Locate the cell with the specified text and output its (x, y) center coordinate. 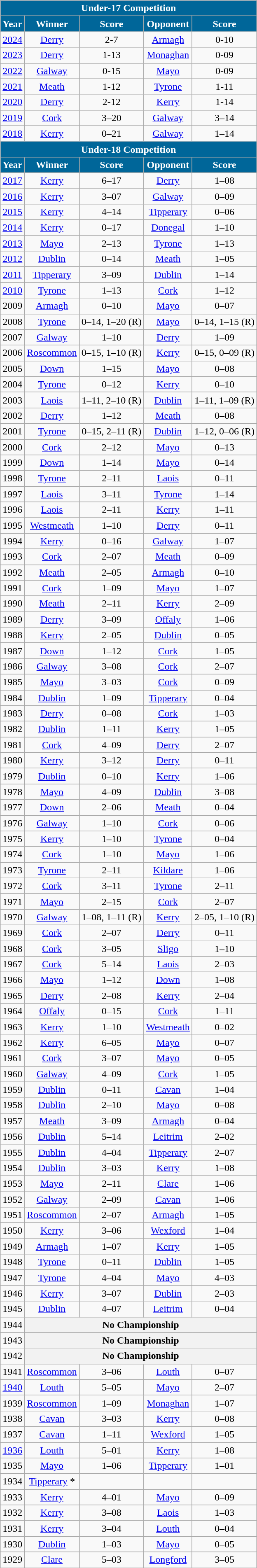
1941 (12, 1372)
1936 (12, 1450)
2016 (12, 196)
1-13 (111, 55)
1961 (12, 1058)
1985 (12, 682)
2013 (12, 243)
1–12, 0–06 (R) (224, 431)
1983 (12, 714)
0–15, 1–10 (R) (111, 353)
0–15 (111, 1011)
1967 (12, 964)
1970 (12, 917)
1949 (12, 1246)
1948 (12, 1262)
1995 (12, 525)
1994 (12, 541)
1965 (12, 996)
0–15, 2–11 (R) (111, 431)
1934 (12, 1482)
5–03 (111, 1560)
1950 (12, 1231)
0–21 (111, 133)
1960 (12, 1074)
0–12 (111, 384)
Longford (168, 1560)
1979 (12, 776)
2024 (12, 40)
1945 (12, 1309)
2–10 (111, 1105)
2–06 (111, 807)
1946 (12, 1293)
1977 (12, 807)
1975 (12, 839)
2017 (12, 180)
2–02 (224, 1136)
2014 (12, 228)
1971 (12, 901)
2023 (12, 55)
5–05 (111, 1387)
1964 (12, 1011)
1973 (12, 870)
Under-17 Competition (128, 8)
1943 (12, 1340)
2-7 (111, 40)
2002 (12, 415)
1959 (12, 1090)
1-12 (111, 86)
2-12 (111, 102)
2011 (12, 275)
0–14, 1–15 (R) (224, 322)
6–05 (111, 1043)
Under-18 Competition (128, 149)
2020 (12, 102)
4–14 (111, 212)
Kildare (168, 870)
2006 (12, 353)
1976 (12, 823)
1978 (12, 792)
1986 (12, 666)
1999 (12, 463)
1998 (12, 478)
2018 (12, 133)
1984 (12, 698)
1981 (12, 745)
2009 (12, 306)
Sligo (168, 948)
2–15 (111, 901)
2005 (12, 369)
1957 (12, 1121)
0-10 (224, 40)
1933 (12, 1497)
1988 (12, 635)
1974 (12, 854)
1932 (12, 1513)
1952 (12, 1199)
3–04 (111, 1528)
2–13 (111, 243)
1963 (12, 1027)
1990 (12, 604)
1966 (12, 980)
4–01 (111, 1497)
1935 (12, 1466)
4–07 (111, 1309)
1938 (12, 1419)
1980 (12, 761)
1–11, 1–09 (R) (224, 400)
1992 (12, 572)
1997 (12, 494)
1–15 (111, 369)
2004 (12, 384)
3–12 (111, 761)
0–16 (111, 541)
0-15 (111, 71)
0–15, 0–09 (R) (224, 353)
1942 (12, 1356)
1955 (12, 1152)
1953 (12, 1183)
0–17 (111, 228)
1958 (12, 1105)
2003 (12, 400)
1969 (12, 933)
2007 (12, 337)
1962 (12, 1043)
1929 (12, 1560)
1993 (12, 557)
1–01 (224, 1466)
2001 (12, 431)
1937 (12, 1434)
1–08, 1–11 (R) (111, 917)
Tipperary * (52, 1482)
2008 (12, 322)
2000 (12, 447)
2012 (12, 259)
1-11 (224, 86)
2021 (12, 86)
2–04 (224, 996)
1956 (12, 1136)
2010 (12, 290)
5–01 (111, 1450)
4–03 (224, 1278)
1991 (12, 588)
1944 (12, 1325)
1972 (12, 886)
1–11, 2–10 (R) (111, 400)
1930 (12, 1544)
6–17 (111, 180)
Donegal (168, 228)
1-14 (224, 102)
2–12 (111, 447)
1968 (12, 948)
1996 (12, 510)
1951 (12, 1215)
0–02 (224, 1027)
2019 (12, 118)
1931 (12, 1528)
3–14 (224, 118)
1947 (12, 1278)
2015 (12, 212)
3–20 (111, 118)
2022 (12, 71)
1989 (12, 619)
1939 (12, 1403)
0–13 (224, 447)
0–14, 1–20 (R) (111, 322)
1987 (12, 651)
1982 (12, 729)
2–05, 1–10 (R) (224, 917)
2–08 (111, 996)
1954 (12, 1168)
1940 (12, 1387)
